Identify which cell holds the provided text, then report its (x, y) central coordinate. 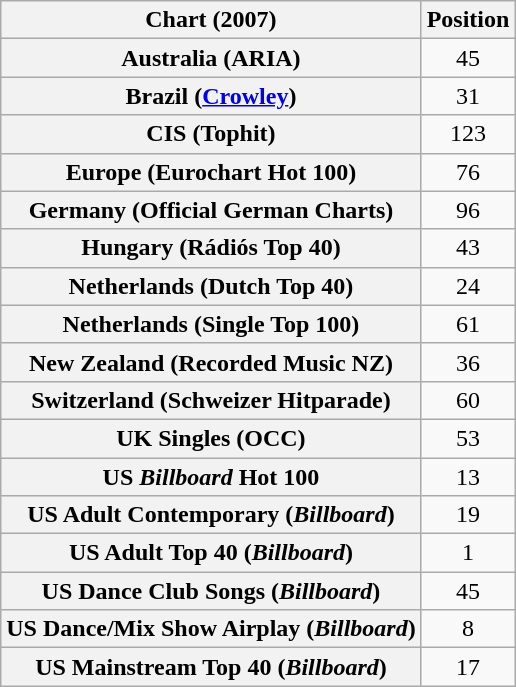
US Mainstream Top 40 (Billboard) (211, 667)
US Adult Top 40 (Billboard) (211, 553)
8 (468, 629)
US Dance/Mix Show Airplay (Billboard) (211, 629)
1 (468, 553)
96 (468, 210)
US Dance Club Songs (Billboard) (211, 591)
61 (468, 324)
60 (468, 400)
43 (468, 248)
36 (468, 362)
New Zealand (Recorded Music NZ) (211, 362)
31 (468, 96)
76 (468, 172)
17 (468, 667)
UK Singles (OCC) (211, 438)
US Billboard Hot 100 (211, 477)
Netherlands (Single Top 100) (211, 324)
Australia (ARIA) (211, 58)
Europe (Eurochart Hot 100) (211, 172)
Germany (Official German Charts) (211, 210)
CIS (Tophit) (211, 134)
US Adult Contemporary (Billboard) (211, 515)
Brazil (Crowley) (211, 96)
123 (468, 134)
53 (468, 438)
13 (468, 477)
Chart (2007) (211, 20)
24 (468, 286)
Position (468, 20)
19 (468, 515)
Switzerland (Schweizer Hitparade) (211, 400)
Hungary (Rádiós Top 40) (211, 248)
Netherlands (Dutch Top 40) (211, 286)
